Extract the (x, y) coordinate from the center of the cell holding the provided text.  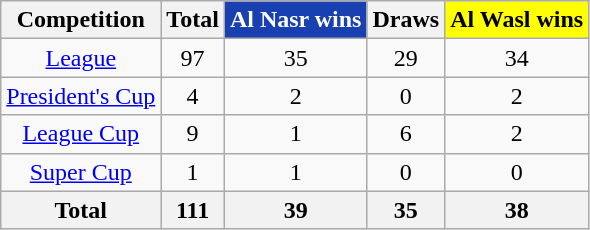
34 (517, 58)
111 (193, 210)
9 (193, 134)
League Cup (81, 134)
4 (193, 96)
6 (406, 134)
League (81, 58)
97 (193, 58)
President's Cup (81, 96)
39 (296, 210)
29 (406, 58)
Al Wasl wins (517, 20)
Competition (81, 20)
38 (517, 210)
Draws (406, 20)
Super Cup (81, 172)
Al Nasr wins (296, 20)
